Search for the cell housing the specified text and yield its [X, Y] center coordinate. 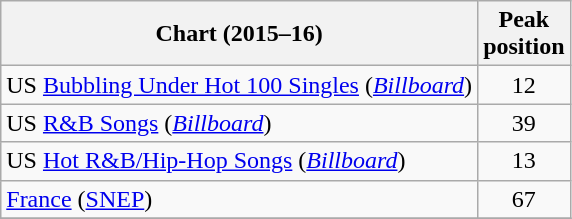
US R&B Songs (Billboard) [240, 123]
Peak position [524, 34]
US Hot R&B/Hip-Hop Songs (Billboard) [240, 161]
US Bubbling Under Hot 100 Singles (Billboard) [240, 85]
France (SNEP) [240, 199]
Chart (2015–16) [240, 34]
12 [524, 85]
67 [524, 199]
39 [524, 123]
13 [524, 161]
